Extract the [x, y] coordinate from the center of the cell holding the provided text.  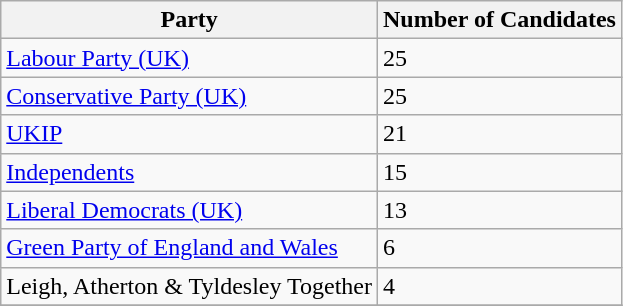
Independents [190, 172]
Number of Candidates [500, 20]
Party [190, 20]
Leigh, Atherton & Tyldesley Together [190, 286]
6 [500, 248]
15 [500, 172]
13 [500, 210]
Conservative Party (UK) [190, 96]
Liberal Democrats (UK) [190, 210]
21 [500, 134]
4 [500, 286]
Green Party of England and Wales [190, 248]
Labour Party (UK) [190, 58]
UKIP [190, 134]
